Locate the cell with the specified text and output its (X, Y) center coordinate. 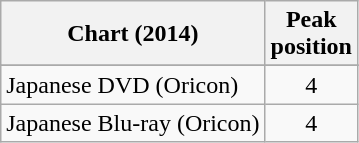
Japanese Blu-ray (Oricon) (133, 123)
Peakposition (311, 34)
Japanese DVD (Oricon) (133, 85)
Chart (2014) (133, 34)
